Identify which cell holds the provided text, then report its [x, y] central coordinate. 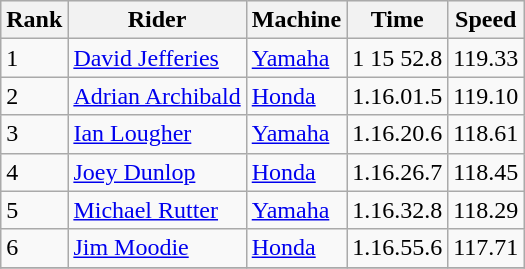
1.16.26.7 [398, 172]
118.45 [486, 172]
Machine [296, 20]
Rider [157, 20]
Joey Dunlop [157, 172]
119.33 [486, 58]
118.61 [486, 134]
Time [398, 20]
Jim Moodie [157, 248]
1 [34, 58]
6 [34, 248]
Speed [486, 20]
Adrian Archibald [157, 96]
1.16.01.5 [398, 96]
4 [34, 172]
1.16.55.6 [398, 248]
5 [34, 210]
Rank [34, 20]
3 [34, 134]
118.29 [486, 210]
Michael Rutter [157, 210]
2 [34, 96]
117.71 [486, 248]
119.10 [486, 96]
David Jefferies [157, 58]
1.16.32.8 [398, 210]
Ian Lougher [157, 134]
1 15 52.8 [398, 58]
1.16.20.6 [398, 134]
